Pinpoint the cell where the given text exists, returning its (X, Y) midpoint coordinate. 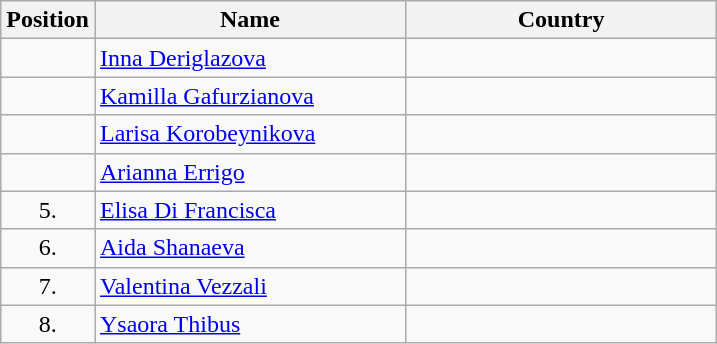
Name (250, 20)
8. (48, 324)
Valentina Vezzali (250, 286)
Elisa Di Francisca (250, 210)
Ysaora Thibus (250, 324)
6. (48, 248)
Country (562, 20)
Aida Shanaeva (250, 248)
Position (48, 20)
7. (48, 286)
Arianna Errigo (250, 172)
5. (48, 210)
Kamilla Gafurzianova (250, 96)
Larisa Korobeynikova (250, 134)
Inna Deriglazova (250, 58)
